Search for the cell housing the specified text and yield its (X, Y) center coordinate. 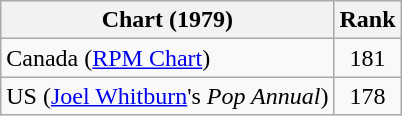
181 (368, 58)
178 (368, 96)
US (Joel Whitburn's Pop Annual) (168, 96)
Chart (1979) (168, 20)
Canada (RPM Chart) (168, 58)
Rank (368, 20)
